For the text-containing cell, return its midpoint in [x, y] coordinate format. 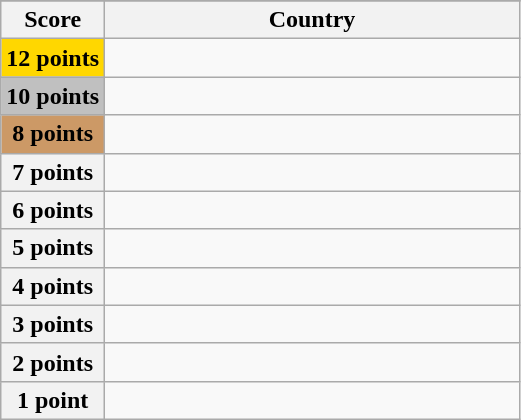
Score [53, 20]
8 points [53, 134]
12 points [53, 58]
2 points [53, 362]
10 points [53, 96]
4 points [53, 286]
3 points [53, 324]
Country [312, 20]
5 points [53, 248]
1 point [53, 400]
7 points [53, 172]
6 points [53, 210]
